Capture the cell that displays the provided text and extract its [x, y] central coordinate. 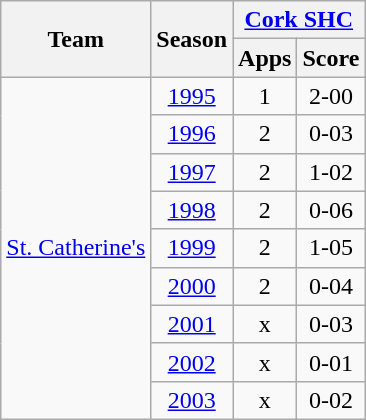
0-01 [331, 362]
Cork SHC [299, 20]
1-05 [331, 248]
2000 [192, 286]
1998 [192, 210]
1-02 [331, 172]
2002 [192, 362]
2003 [192, 400]
St. Catherine's [76, 248]
2-00 [331, 96]
1997 [192, 172]
0-04 [331, 286]
0-02 [331, 400]
Score [331, 58]
Apps [265, 58]
0-06 [331, 210]
2001 [192, 324]
1996 [192, 134]
Season [192, 39]
1995 [192, 96]
Team [76, 39]
1 [265, 96]
1999 [192, 248]
